Return the [x, y] coordinate for the center point of the cell that contains the specified text.  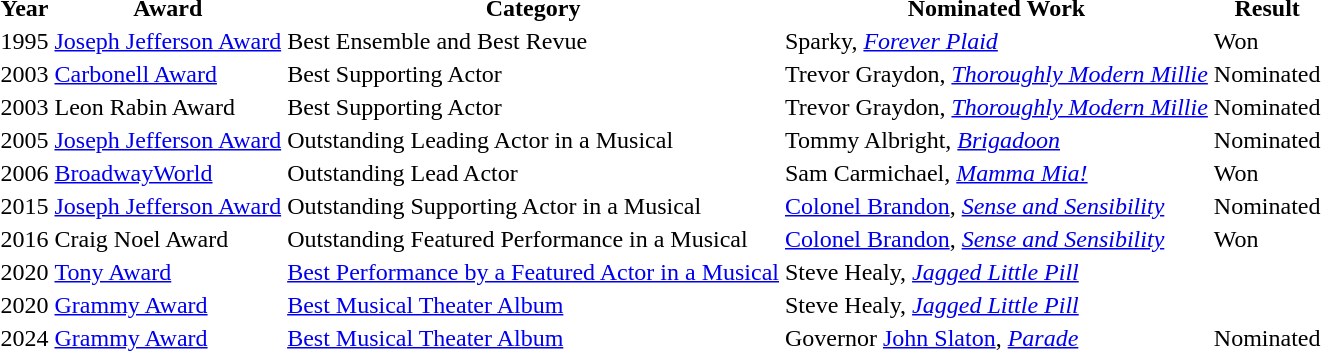
Best Ensemble and Best Revue [534, 41]
Outstanding Leading Actor in a Musical [534, 140]
BroadwayWorld [168, 173]
Craig Noel Award [168, 239]
Sam Carmichael, Mamma Mia! [997, 173]
Outstanding Supporting Actor in a Musical [534, 206]
Tommy Albright, Brigadoon [997, 140]
Sparky, Forever Plaid [997, 41]
Carbonell Award [168, 74]
Outstanding Featured Performance in a Musical [534, 239]
Best Performance by a Featured Actor in a Musical [534, 272]
Grammy Award [168, 305]
Leon Rabin Award [168, 107]
Tony Award [168, 272]
Outstanding Lead Actor [534, 173]
Best Musical Theater Album [534, 305]
